Provide the (x, y) coordinate of the cell's center where the given text is located.  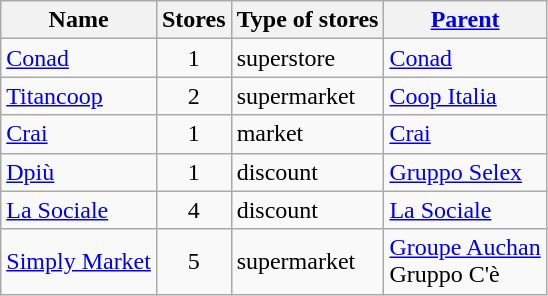
Type of stores (308, 20)
4 (194, 210)
Dpiù (79, 172)
Parent (465, 20)
5 (194, 262)
Titancoop (79, 96)
Stores (194, 20)
Groupe AuchanGruppo C'è (465, 262)
Gruppo Selex (465, 172)
market (308, 134)
2 (194, 96)
Simply Market (79, 262)
superstore (308, 58)
Coop Italia (465, 96)
Name (79, 20)
